Search for the cell housing the specified text and yield its [x, y] center coordinate. 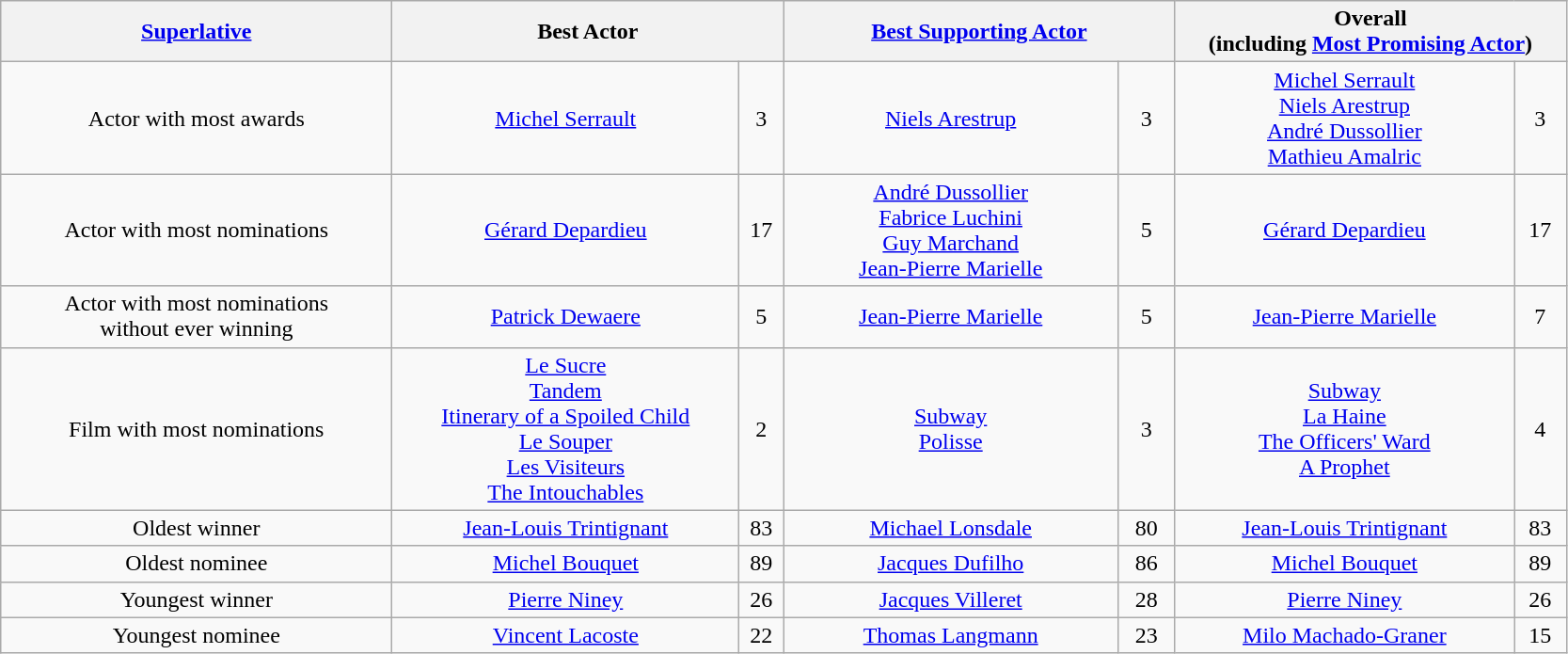
22 [762, 635]
15 [1541, 635]
Best Supporting Actor [979, 32]
Milo Machado-Graner [1345, 635]
Actor with most awards [197, 119]
23 [1146, 635]
Michael Lonsdale [951, 528]
Best Actor [588, 32]
SubwayPolisse [951, 429]
Actor with most nominationswithout ever winning [197, 316]
7 [1541, 316]
Film with most nominations [197, 429]
Oldest nominee [197, 564]
Michel Serrault [566, 119]
Le SucreTandemItinerary of a Spoiled ChildLe SouperLes VisiteursThe Intouchables [566, 429]
Youngest nominee [197, 635]
Jacques Dufilho [951, 564]
Vincent Lacoste [566, 635]
SubwayLa HaineThe Officers' WardA Prophet [1345, 429]
Youngest winner [197, 599]
4 [1541, 429]
Michel SerraultNiels ArestrupAndré DussollierMathieu Amalric [1345, 119]
Superlative [197, 32]
Oldest winner [197, 528]
Actor with most nominations [197, 230]
28 [1146, 599]
Overall(including Most Promising Actor) [1370, 32]
André DussollierFabrice LuchiniGuy MarchandJean-Pierre Marielle [951, 230]
80 [1146, 528]
Jacques Villeret [951, 599]
86 [1146, 564]
Patrick Dewaere [566, 316]
Niels Arestrup [951, 119]
Thomas Langmann [951, 635]
2 [762, 429]
